Pinpoint the cell where the given text exists, returning its [X, Y] midpoint coordinate. 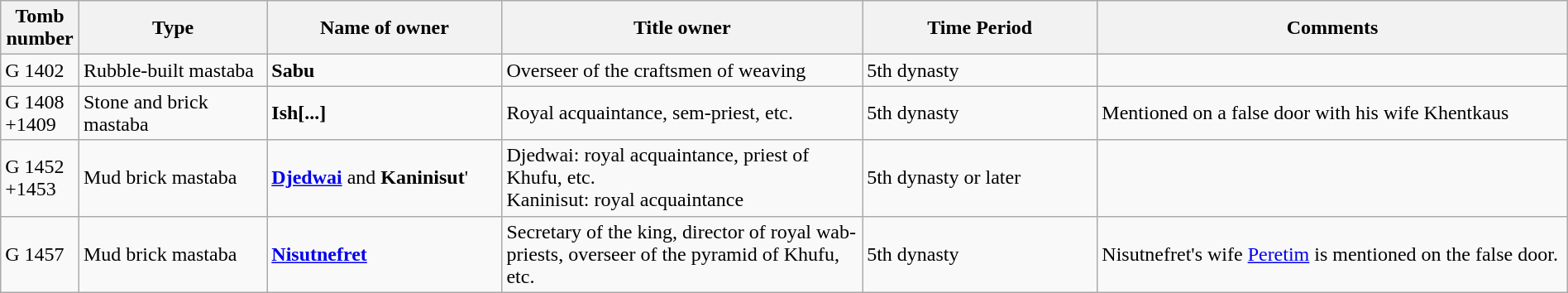
Tomb number [40, 28]
G 1452 +1453 [40, 178]
Time Period [980, 28]
G 1402 [40, 70]
G 1457 [40, 254]
5th dynasty or later [980, 178]
Royal acquaintance, sem-priest, etc. [682, 113]
Name of owner [385, 28]
Comments [1332, 28]
Stone and brick mastaba [172, 113]
Secretary of the king, director of royal wab-priests, overseer of the pyramid of Khufu, etc. [682, 254]
G 1408 +1409 [40, 113]
Type [172, 28]
Title owner [682, 28]
Djedwai and Kaninisut' [385, 178]
Nisutnefret [385, 254]
Rubble-built mastaba [172, 70]
Mentioned on a false door with his wife Khentkaus [1332, 113]
Overseer of the craftsmen of weaving [682, 70]
Nisutnefret's wife Peretim is mentioned on the false door. [1332, 254]
Ish[...] [385, 113]
Sabu [385, 70]
Djedwai: royal acquaintance, priest of Khufu, etc. Kaninisut: royal acquaintance [682, 178]
